For the text-containing cell, return its midpoint in (X, Y) coordinate format. 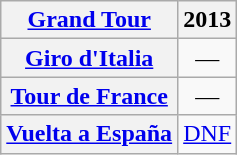
Vuelta a España (90, 134)
Grand Tour (90, 20)
2013 (208, 20)
Giro d'Italia (90, 58)
DNF (208, 134)
Tour de France (90, 96)
